Extract the (x, y) coordinate from the center of the cell holding the provided text.  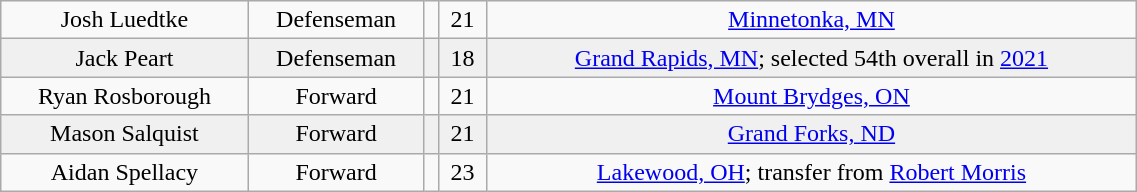
18 (462, 58)
Grand Rapids, MN; selected 54th overall in 2021 (812, 58)
Jack Peart (124, 58)
Josh Luedtke (124, 20)
Mason Salquist (124, 134)
Ryan Rosborough (124, 96)
Aidan Spellacy (124, 172)
23 (462, 172)
Minnetonka, MN (812, 20)
Grand Forks, ND (812, 134)
Lakewood, OH; transfer from Robert Morris (812, 172)
Mount Brydges, ON (812, 96)
